Locate the cell with the specified text and output its [X, Y] center coordinate. 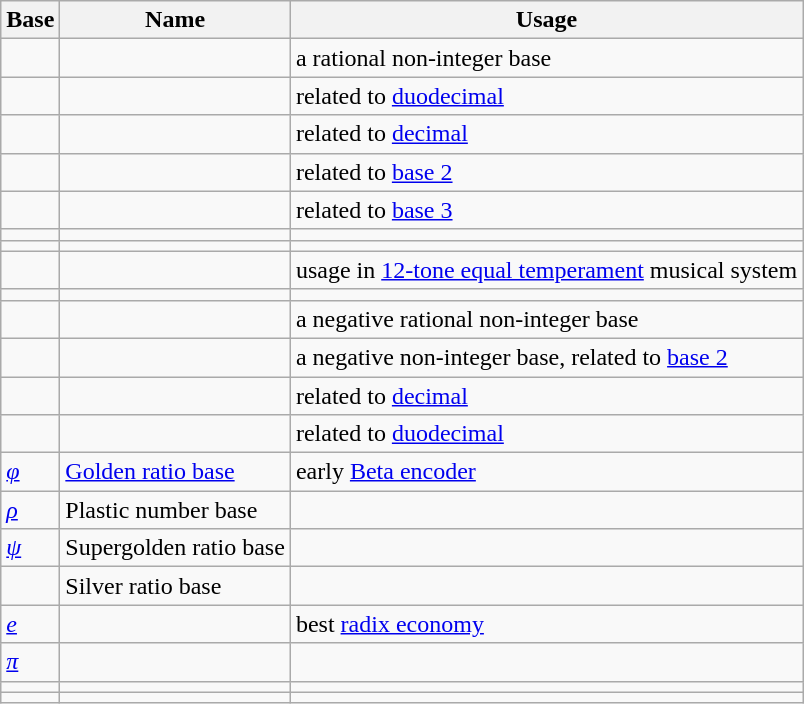
ψ [30, 548]
Usage [546, 20]
early Beta encoder [546, 472]
related to base 2 [546, 172]
e [30, 624]
a negative non-integer base, related to base 2 [546, 357]
usage in 12-tone equal temperament musical system [546, 270]
a negative rational non-integer base [546, 319]
Plastic number base [176, 510]
Base [30, 20]
π [30, 662]
Golden ratio base [176, 472]
Silver ratio base [176, 586]
related to base 3 [546, 210]
best radix economy [546, 624]
Name [176, 20]
a rational non-integer base [546, 58]
Supergolden ratio base [176, 548]
φ [30, 472]
ρ [30, 510]
